Determine the [X, Y] coordinate at the center of the cell enclosing the given text.  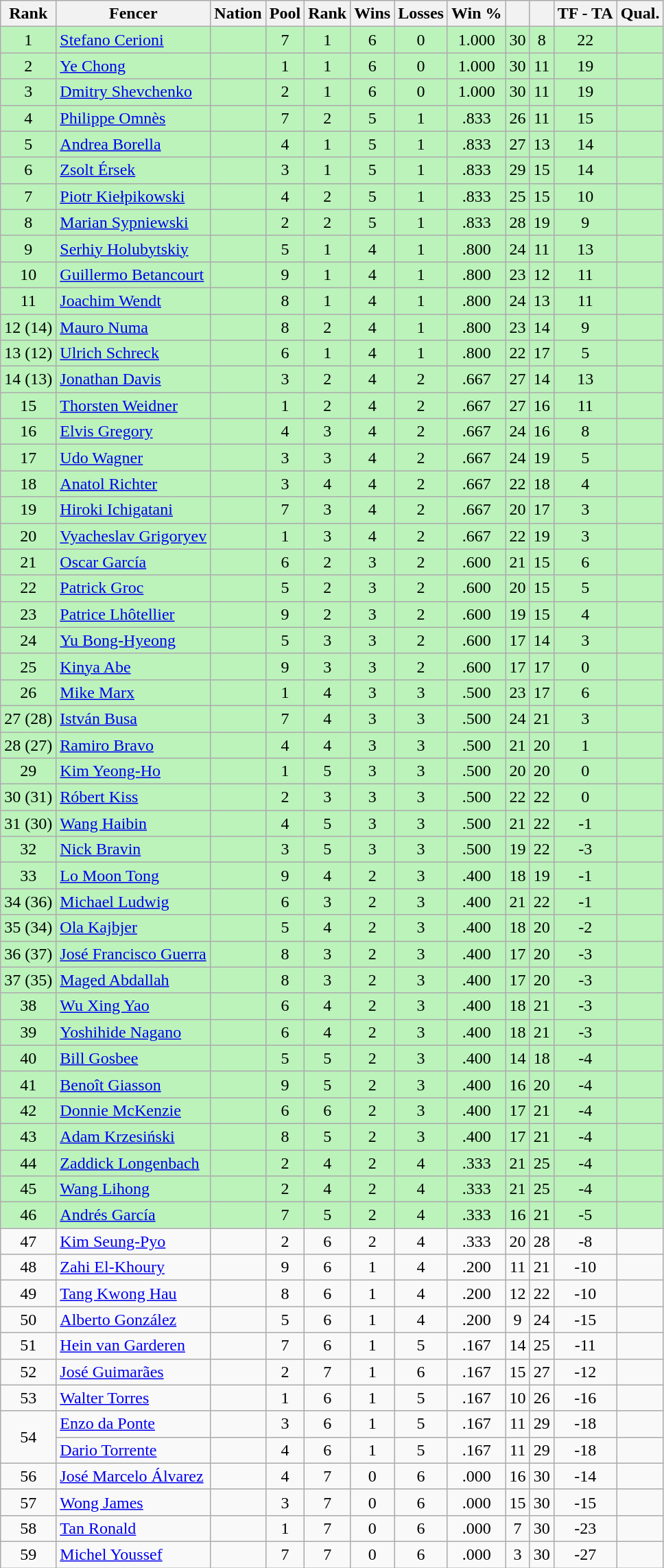
48 [29, 1267]
44 [29, 1163]
Marian Sypniewski [133, 222]
41 [29, 1084]
58 [29, 1528]
Losses [421, 14]
Qual. [640, 14]
43 [29, 1136]
Vyacheslav Grigoryev [133, 536]
Ye Chong [133, 66]
-11 [585, 1346]
Jonathan Davis [133, 379]
Anatol Richter [133, 484]
46 [29, 1215]
Kinya Abe [133, 666]
Tang Kwong Hau [133, 1294]
34 (36) [29, 902]
Patrice Lhôtellier [133, 614]
49 [29, 1294]
-23 [585, 1528]
-14 [585, 1476]
Walter Torres [133, 1398]
Wang Haibin [133, 823]
30 (31) [29, 797]
Wu Xing Yao [133, 1006]
Maged Abdallah [133, 980]
Wong James [133, 1502]
-5 [585, 1215]
Mauro Numa [133, 327]
Hein van Garderen [133, 1346]
Pool [285, 14]
Ramiro Bravo [133, 745]
Patrick Groc [133, 588]
13 (12) [29, 353]
Tan Ronald [133, 1528]
Zahi El-Khoury [133, 1267]
39 [29, 1032]
Zsolt Érsek [133, 170]
Elvis Gregory [133, 432]
-12 [585, 1372]
Benoît Giasson [133, 1084]
35 (34) [29, 928]
Wang Lihong [133, 1189]
40 [29, 1058]
Michael Ludwig [133, 902]
Adam Krzesiński [133, 1136]
-8 [585, 1241]
51 [29, 1346]
52 [29, 1372]
14 (13) [29, 379]
Dmitry Shevchenko [133, 92]
Ulrich Schreck [133, 353]
31 (30) [29, 823]
59 [29, 1554]
Guillermo Betancourt [133, 274]
42 [29, 1110]
28 (27) [29, 745]
54 [29, 1437]
12 (14) [29, 327]
Bill Gosbee [133, 1058]
Mike Marx [133, 692]
Serhiy Holubytskiy [133, 248]
José Marcelo Álvarez [133, 1476]
Michel Youssef [133, 1554]
István Busa [133, 718]
Stefano Cerioni [133, 40]
Lo Moon Tong [133, 876]
Hiroki Ichigatani [133, 510]
Nick Bravin [133, 850]
José Guimarães [133, 1372]
47 [29, 1241]
Oscar García [133, 562]
Róbert Kiss [133, 797]
-2 [585, 928]
Thorsten Weidner [133, 406]
56 [29, 1476]
Wins [372, 14]
Yu Bong-Hyeong [133, 640]
TF - TA [585, 14]
Fencer [133, 14]
Donnie McKenzie [133, 1110]
-27 [585, 1554]
36 (37) [29, 954]
50 [29, 1320]
Dario Torrente [133, 1450]
Win % [476, 14]
32 [29, 850]
33 [29, 876]
57 [29, 1502]
Nation [238, 14]
José Francisco Guerra [133, 954]
Kim Seung-Pyo [133, 1241]
38 [29, 1006]
-16 [585, 1398]
45 [29, 1189]
Ola Kajbjer [133, 928]
Yoshihide Nagano [133, 1032]
53 [29, 1398]
27 (28) [29, 718]
Enzo da Ponte [133, 1424]
Andrés García [133, 1215]
Philippe Omnès [133, 118]
Joachim Wendt [133, 301]
Alberto González [133, 1320]
Udo Wagner [133, 458]
Zaddick Longenbach [133, 1163]
Kim Yeong-Ho [133, 771]
Andrea Borella [133, 144]
Piotr Kiełpikowski [133, 196]
37 (35) [29, 980]
